Determine the (x, y) coordinate at the center of the cell enclosing the given text.  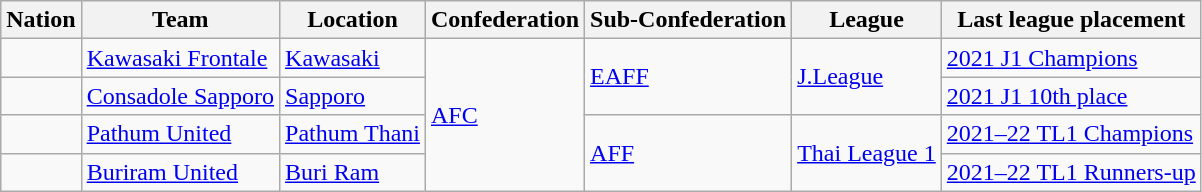
J.League (867, 77)
Team (180, 20)
2021–22 TL1 Runners-up (1071, 172)
Pathum Thani (353, 134)
Location (353, 20)
Kawasaki (353, 58)
League (867, 20)
Sub-Confederation (688, 20)
Consadole Sapporo (180, 96)
2021–22 TL1 Champions (1071, 134)
2021 J1 Champions (1071, 58)
Last league placement (1071, 20)
AFC (504, 115)
Confederation (504, 20)
EAFF (688, 77)
Buri Ram (353, 172)
Pathum United (180, 134)
Buriram United (180, 172)
Sapporo (353, 96)
Thai League 1 (867, 153)
AFF (688, 153)
Kawasaki Frontale (180, 58)
2021 J1 10th place (1071, 96)
Nation (41, 20)
